Locate the cell with the specified text and output its [X, Y] center coordinate. 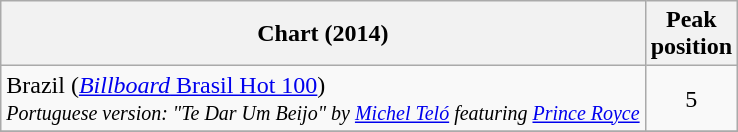
Peakposition [691, 34]
5 [691, 98]
Brazil (Billboard Brasil Hot 100)Portuguese version: "Te Dar Um Beijo" by Michel Teló featuring Prince Royce [323, 98]
Chart (2014) [323, 34]
